From the cell containing the given text, extract its center point as (X, Y) coordinate. 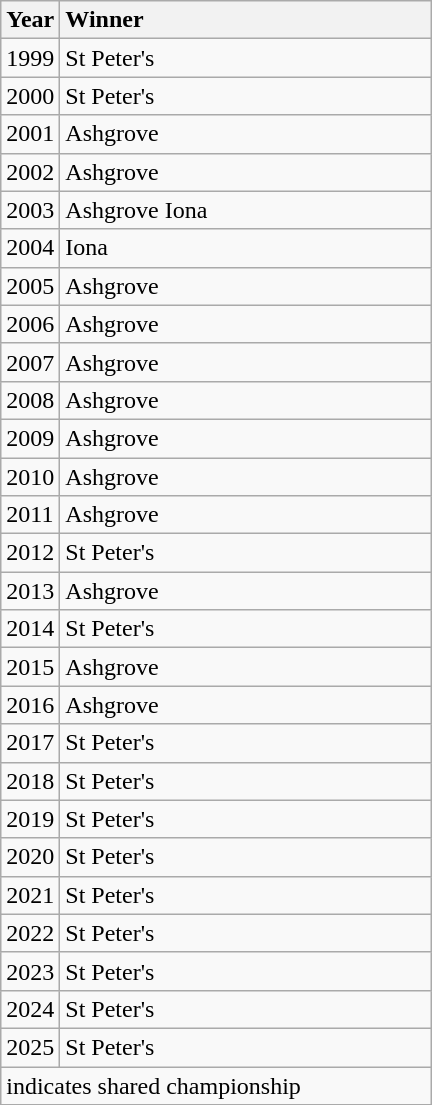
2021 (30, 895)
Ashgrove Iona (246, 210)
2007 (30, 362)
2025 (30, 1047)
2000 (30, 96)
2016 (30, 705)
2004 (30, 248)
2003 (30, 210)
2022 (30, 933)
2006 (30, 324)
2008 (30, 400)
2002 (30, 172)
2023 (30, 971)
2024 (30, 1009)
1999 (30, 58)
2018 (30, 781)
2013 (30, 591)
2001 (30, 134)
Iona (246, 248)
Winner (246, 20)
2014 (30, 629)
2005 (30, 286)
indicates shared championship (216, 1085)
2019 (30, 819)
2015 (30, 667)
Year (30, 20)
2012 (30, 553)
2011 (30, 515)
2009 (30, 438)
2017 (30, 743)
2010 (30, 477)
2020 (30, 857)
